Output the [x, y] coordinate of the center of the cell containing the given text.  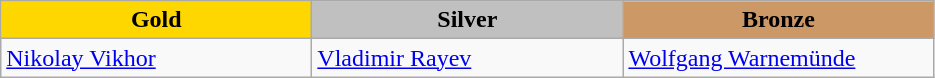
Vladimir Rayev [468, 58]
Gold [156, 20]
Wolfgang Warnemünde [778, 58]
Bronze [778, 20]
Silver [468, 20]
Nikolay Vikhor [156, 58]
